Scan for the cell matching the given text and deliver its (X, Y) coordinate at center. 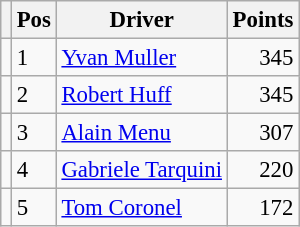
Pos (34, 20)
1 (34, 58)
307 (262, 133)
172 (262, 208)
Yvan Muller (142, 58)
Gabriele Tarquini (142, 170)
220 (262, 170)
Points (262, 20)
3 (34, 133)
5 (34, 208)
4 (34, 170)
Alain Menu (142, 133)
Driver (142, 20)
Tom Coronel (142, 208)
2 (34, 95)
Robert Huff (142, 95)
